Provide the [X, Y] coordinate of the cell's center where the given text is located.  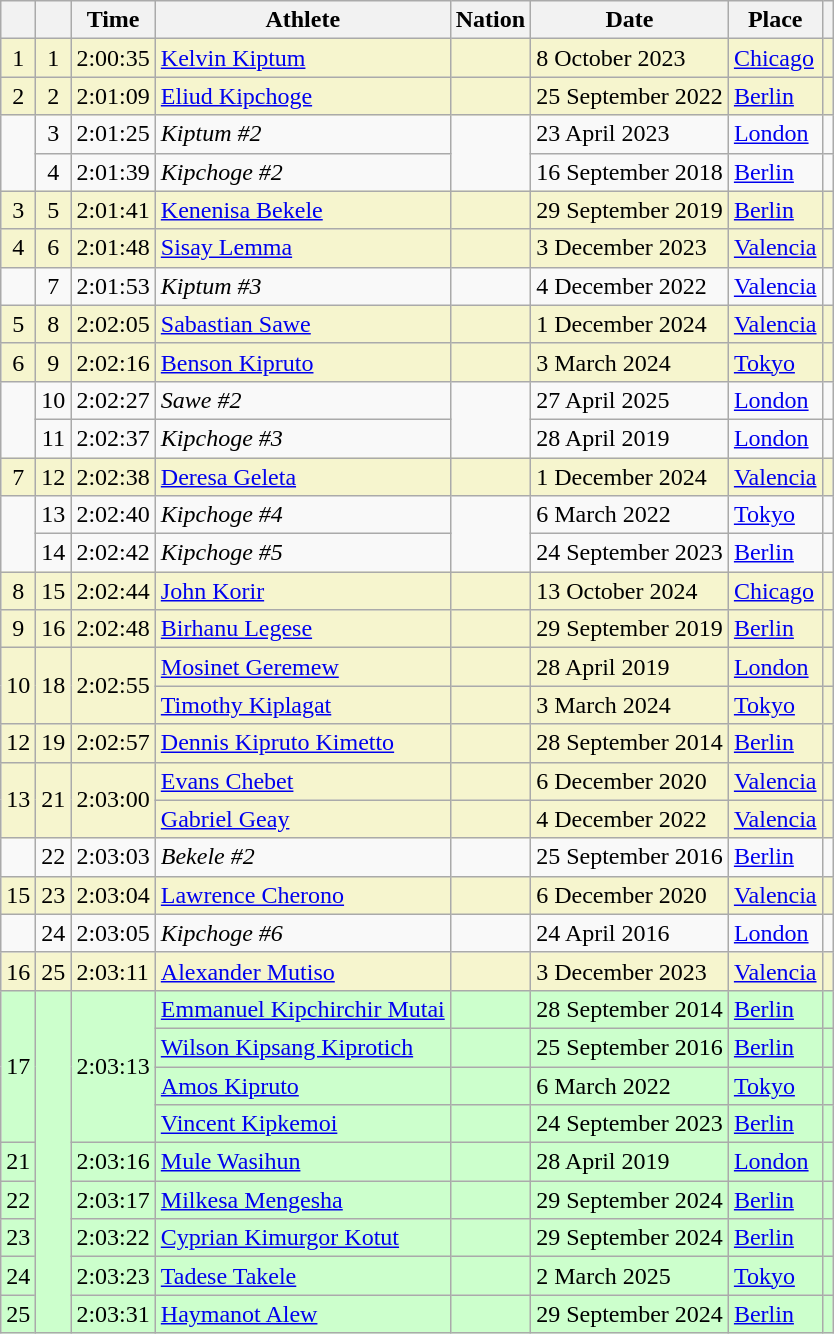
2:02:05 [113, 324]
Timothy Kiplagat [302, 705]
Sawe #2 [302, 400]
2:02:48 [113, 629]
Kelvin Kiptum [302, 58]
Kiptum #2 [302, 134]
Kipchoge #6 [302, 933]
Deresa Geleta [302, 477]
2:02:40 [113, 515]
24 April 2016 [630, 933]
2:03:05 [113, 933]
2:02:37 [113, 438]
Place [775, 20]
2:03:03 [113, 857]
Vincent Kipkemoi [302, 1124]
Cyprian Kimurgor Kotut [302, 1238]
Athlete [302, 20]
25 September 2022 [630, 96]
2:02:38 [113, 477]
2:02:27 [113, 400]
2:01:41 [113, 210]
2:03:22 [113, 1238]
Wilson Kipsang Kiprotich [302, 1047]
Kipchoge #5 [302, 553]
2:01:25 [113, 134]
Alexander Mutiso [302, 971]
Mule Wasihun [302, 1162]
Date [630, 20]
2:02:57 [113, 743]
Mosinet Geremew [302, 667]
2:03:23 [113, 1276]
Birhanu Legese [302, 629]
23 April 2023 [630, 134]
Time [113, 20]
2:03:00 [113, 800]
2:02:44 [113, 591]
2:01:53 [113, 286]
Sisay Lemma [302, 248]
Milkesa Mengesha [302, 1200]
14 [54, 553]
18 [54, 686]
Dennis Kipruto Kimetto [302, 743]
Gabriel Geay [302, 819]
Amos Kipruto [302, 1085]
2:00:35 [113, 58]
Kipchoge #4 [302, 515]
2:02:16 [113, 362]
Sabastian Sawe [302, 324]
2:03:04 [113, 895]
Tadese Takele [302, 1276]
2:02:55 [113, 686]
Kenenisa Bekele [302, 210]
Emmanuel Kipchirchir Mutai [302, 1009]
8 October 2023 [630, 58]
19 [54, 743]
Evans Chebet [302, 781]
27 April 2025 [630, 400]
Lawrence Cherono [302, 895]
Benson Kipruto [302, 362]
Kiptum #3 [302, 286]
John Korir [302, 591]
2:03:17 [113, 1200]
11 [54, 438]
Nation [490, 20]
Eliud Kipchoge [302, 96]
Kipchoge #2 [302, 172]
17 [18, 1066]
16 September 2018 [630, 172]
2:01:09 [113, 96]
2:03:11 [113, 971]
2:03:16 [113, 1162]
2:03:31 [113, 1314]
2:03:13 [113, 1066]
2:01:48 [113, 248]
Haymanot Alew [302, 1314]
2 March 2025 [630, 1276]
2:01:39 [113, 172]
Bekele #2 [302, 857]
13 October 2024 [630, 591]
2:02:42 [113, 553]
Kipchoge #3 [302, 438]
